Search for the cell housing the specified text and yield its [X, Y] center coordinate. 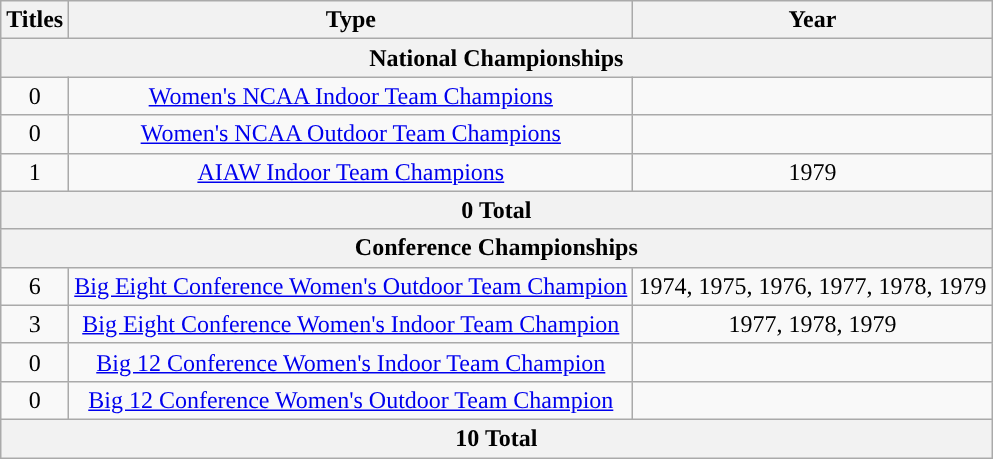
1974, 1975, 1976, 1977, 1978, 1979 [812, 286]
Conference Championships [496, 248]
Big Eight Conference Women's Outdoor Team Champion [351, 286]
1979 [812, 172]
1 [35, 172]
10 Total [496, 438]
3 [35, 324]
0 Total [496, 210]
National Championships [496, 58]
AIAW Indoor Team Champions [351, 172]
Women's NCAA Outdoor Team Champions [351, 134]
Women's NCAA Indoor Team Champions [351, 96]
Titles [35, 20]
Big 12 Conference Women's Indoor Team Champion [351, 362]
Year [812, 20]
6 [35, 286]
1977, 1978, 1979 [812, 324]
Big 12 Conference Women's Outdoor Team Champion [351, 400]
Big Eight Conference Women's Indoor Team Champion [351, 324]
Type [351, 20]
